Return [x, y] of the center of cell containing provided text 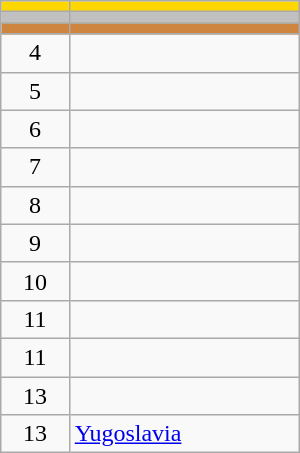
8 [35, 205]
7 [35, 167]
4 [35, 53]
6 [35, 129]
9 [35, 243]
10 [35, 281]
5 [35, 91]
Yugoslavia [184, 434]
